Detect which cell encompasses the target text, then output its (X, Y) center coordinate. 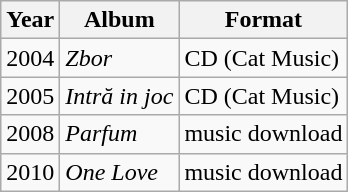
Album (120, 20)
One Love (120, 172)
Year (30, 20)
2004 (30, 58)
2005 (30, 96)
Format (264, 20)
Intră in joc (120, 96)
2008 (30, 134)
2010 (30, 172)
Zbor (120, 58)
Parfum (120, 134)
